Search for the cell housing the specified text and yield its [x, y] center coordinate. 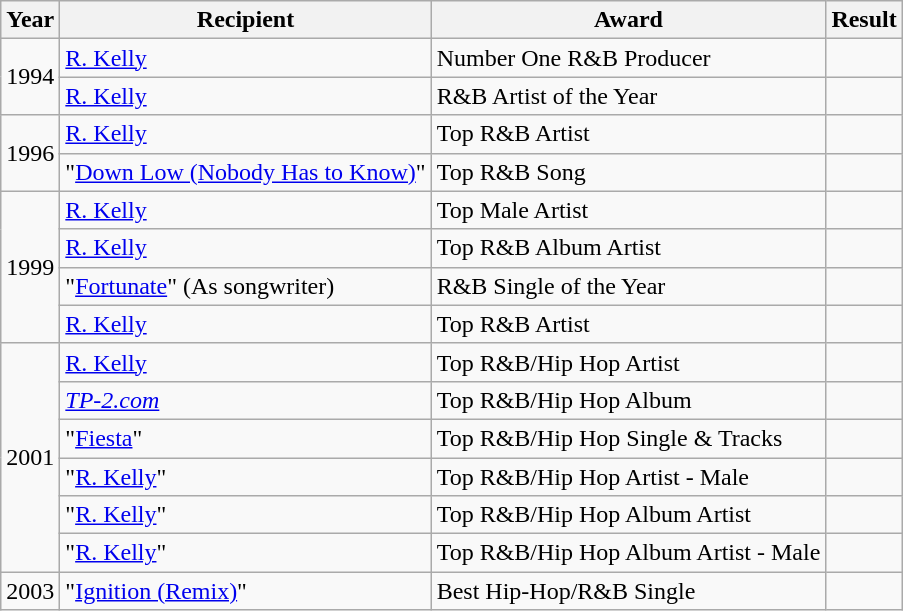
2001 [30, 457]
2003 [30, 591]
Top R&B Song [628, 172]
Top R&B/Hip Hop Album Artist [628, 515]
1994 [30, 77]
Top R&B/Hip Hop Album [628, 400]
Top R&B Album Artist [628, 248]
Number One R&B Producer [628, 58]
R&B Artist of the Year [628, 96]
Result [864, 20]
Best Hip-Hop/R&B Single [628, 591]
"Fiesta" [246, 438]
Recipient [246, 20]
Award [628, 20]
Year [30, 20]
1996 [30, 153]
Top R&B/Hip Hop Single & Tracks [628, 438]
"Ignition (Remix)" [246, 591]
"Fortunate" (As songwriter) [246, 286]
Top R&B/Hip Hop Artist [628, 362]
Top R&B/Hip Hop Album Artist - Male [628, 553]
R&B Single of the Year [628, 286]
Top R&B/Hip Hop Artist - Male [628, 477]
TP-2.com [246, 400]
1999 [30, 267]
Top Male Artist [628, 210]
"Down Low (Nobody Has to Know)" [246, 172]
